Identify which cell holds the provided text, then report its [X, Y] central coordinate. 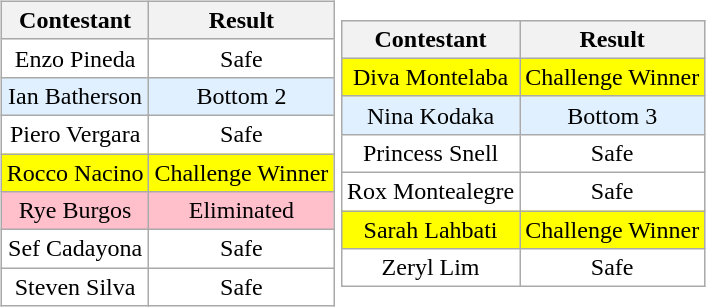
Eliminated [242, 211]
Ian Batherson [75, 96]
Bottom 3 [612, 115]
Nina Kodaka [430, 115]
Rocco Nacino [75, 173]
Enzo Pineda [75, 58]
Sef Cadayona [75, 249]
Bottom 2 [242, 96]
Zeryl Lim [430, 268]
Diva Montelaba [430, 77]
Rye Burgos [75, 211]
Rox Montealegre [430, 192]
Steven Silva [75, 287]
Princess Snell [430, 153]
Piero Vergara [75, 134]
Sarah Lahbati [430, 230]
